Scan for the cell matching the given text and deliver its (x, y) coordinate at center. 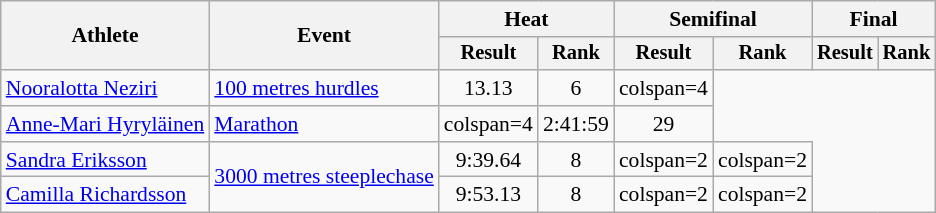
9:53.13 (488, 195)
2:41:59 (576, 124)
Final (874, 19)
Marathon (324, 124)
Heat (526, 19)
Event (324, 36)
Camilla Richardsson (106, 195)
3000 metres steeplechase (324, 178)
Anne-Mari Hyryläinen (106, 124)
Athlete (106, 36)
6 (576, 88)
Nooralotta Neziri (106, 88)
Sandra Eriksson (106, 160)
100 metres hurdles (324, 88)
9:39.64 (488, 160)
29 (664, 124)
Semifinal (713, 19)
13.13 (488, 88)
